Provide the [x, y] coordinate of the cell's center where the given text is located.  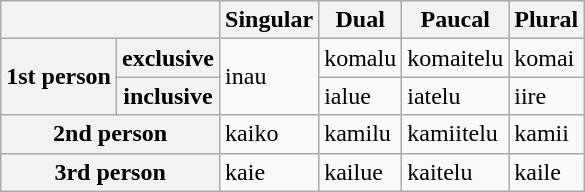
kaitelu [456, 172]
2nd person [110, 134]
Plural [546, 20]
komaitelu [456, 58]
inclusive [168, 96]
komai [546, 58]
kamiitelu [456, 134]
iatelu [456, 96]
kamilu [360, 134]
Paucal [456, 20]
3rd person [110, 172]
kaiko [270, 134]
kailue [360, 172]
kaile [546, 172]
iire [546, 96]
kamii [546, 134]
komalu [360, 58]
Dual [360, 20]
exclusive [168, 58]
Singular [270, 20]
1st person [59, 77]
inau [270, 77]
ialue [360, 96]
kaie [270, 172]
